Locate the cell with the specified text and output its [X, Y] center coordinate. 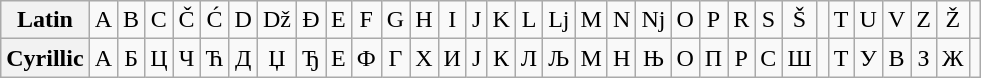
Х [424, 58]
L [528, 20]
Ć [214, 20]
Р [742, 58]
Ћ [214, 58]
Л [528, 58]
B [132, 20]
N [621, 20]
Š [800, 20]
Lj [559, 20]
Д [243, 58]
V [896, 20]
О [685, 58]
I [452, 20]
Љ [559, 58]
И [452, 58]
К [501, 58]
Đ [310, 20]
J [476, 20]
У [868, 58]
Ф [366, 58]
П [713, 58]
Н [621, 58]
Ц [159, 58]
Ч [186, 58]
Ш [800, 58]
K [501, 20]
P [713, 20]
T [841, 20]
С [768, 58]
Г [395, 58]
G [395, 20]
S [768, 20]
F [366, 20]
O [685, 20]
Z [924, 20]
D [243, 20]
Nj [654, 20]
E [339, 20]
A [103, 20]
Dž [276, 20]
Е [339, 58]
З [924, 58]
Č [186, 20]
М [591, 58]
Cyrillic [45, 58]
Ž [952, 20]
Џ [276, 58]
Latin [45, 20]
U [868, 20]
C [159, 20]
Т [841, 58]
А [103, 58]
Ђ [310, 58]
Њ [654, 58]
H [424, 20]
Б [132, 58]
Ж [952, 58]
R [742, 20]
Ј [476, 58]
M [591, 20]
В [896, 58]
